From the cell containing the given text, extract its center point as [X, Y] coordinate. 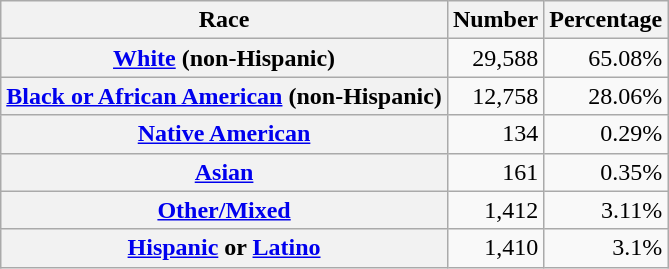
12,758 [495, 96]
28.06% [606, 96]
Percentage [606, 20]
29,588 [495, 58]
Black or African American (non-Hispanic) [224, 96]
Other/Mixed [224, 210]
White (non-Hispanic) [224, 58]
1,410 [495, 248]
Hispanic or Latino [224, 248]
Asian [224, 172]
Number [495, 20]
0.35% [606, 172]
161 [495, 172]
3.1% [606, 248]
Race [224, 20]
Native American [224, 134]
0.29% [606, 134]
134 [495, 134]
1,412 [495, 210]
65.08% [606, 58]
3.11% [606, 210]
